For the text-containing cell, return its midpoint in [x, y] coordinate format. 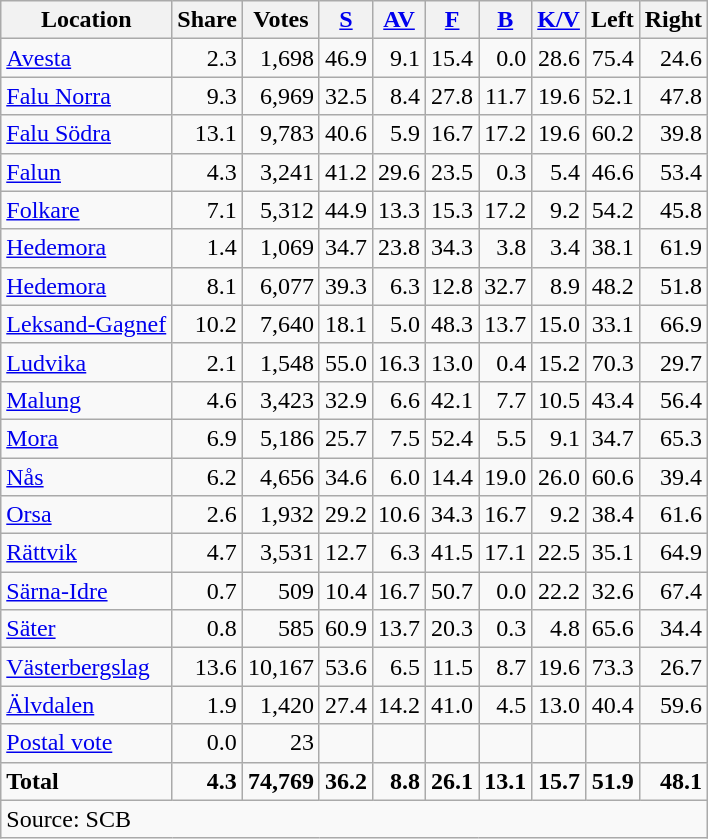
5.9 [400, 134]
1.9 [208, 705]
1,548 [280, 362]
52.1 [612, 96]
67.4 [673, 591]
10,167 [280, 667]
33.1 [612, 324]
Särna-Idre [86, 591]
26.7 [673, 667]
1.4 [208, 248]
45.8 [673, 210]
4.7 [208, 553]
5,186 [280, 438]
60.9 [346, 629]
Falu Södra [86, 134]
7.5 [400, 438]
36.2 [346, 781]
19.0 [506, 477]
5.4 [559, 172]
Nås [86, 477]
34.4 [673, 629]
4.5 [506, 705]
70.3 [612, 362]
46.6 [612, 172]
585 [280, 629]
S [346, 20]
Malung [86, 400]
Postal vote [86, 743]
14.2 [400, 705]
22.2 [559, 591]
0.7 [208, 591]
42.1 [452, 400]
32.5 [346, 96]
40.6 [346, 134]
41.5 [452, 553]
74,769 [280, 781]
56.4 [673, 400]
Rättvik [86, 553]
2.1 [208, 362]
Falun [86, 172]
7.7 [506, 400]
12.8 [452, 286]
48.2 [612, 286]
Source: SCB [354, 819]
15.4 [452, 58]
Falu Norra [86, 96]
66.9 [673, 324]
59.6 [673, 705]
43.4 [612, 400]
8.1 [208, 286]
Ludvika [86, 362]
7.1 [208, 210]
Älvdalen [86, 705]
39.3 [346, 286]
3,423 [280, 400]
6.9 [208, 438]
65.6 [612, 629]
9.3 [208, 96]
17.1 [506, 553]
7,640 [280, 324]
60.6 [612, 477]
14.4 [452, 477]
46.9 [346, 58]
41.2 [346, 172]
11.7 [506, 96]
5.0 [400, 324]
16.3 [400, 362]
8.7 [506, 667]
0.4 [506, 362]
23.5 [452, 172]
6,077 [280, 286]
3,531 [280, 553]
24.6 [673, 58]
38.1 [612, 248]
60.2 [612, 134]
Avesta [86, 58]
64.9 [673, 553]
32.6 [612, 591]
27.8 [452, 96]
44.9 [346, 210]
9,783 [280, 134]
Leksand-Gagnef [86, 324]
6.0 [400, 477]
32.9 [346, 400]
20.3 [452, 629]
12.7 [346, 553]
65.3 [673, 438]
6.6 [400, 400]
5.5 [506, 438]
34.6 [346, 477]
Mora [86, 438]
1,698 [280, 58]
40.4 [612, 705]
509 [280, 591]
Total [86, 781]
Right [673, 20]
1,420 [280, 705]
15.3 [452, 210]
50.7 [452, 591]
25.7 [346, 438]
Folkare [86, 210]
6,969 [280, 96]
18.1 [346, 324]
61.6 [673, 515]
4.6 [208, 400]
23.8 [400, 248]
41.0 [452, 705]
10.5 [559, 400]
3.4 [559, 248]
54.2 [612, 210]
Säter [86, 629]
Orsa [86, 515]
28.6 [559, 58]
23 [280, 743]
53.4 [673, 172]
15.0 [559, 324]
Share [208, 20]
2.6 [208, 515]
29.6 [400, 172]
5,312 [280, 210]
39.8 [673, 134]
51.8 [673, 286]
55.0 [346, 362]
3,241 [280, 172]
K/V [559, 20]
27.4 [346, 705]
10.4 [346, 591]
10.2 [208, 324]
F [452, 20]
6.5 [400, 667]
11.5 [452, 667]
3.8 [506, 248]
4,656 [280, 477]
8.8 [400, 781]
8.9 [559, 286]
4.8 [559, 629]
35.1 [612, 553]
29.2 [346, 515]
22.5 [559, 553]
AV [400, 20]
26.0 [559, 477]
Votes [280, 20]
13.3 [400, 210]
51.9 [612, 781]
38.4 [612, 515]
13.6 [208, 667]
2.3 [208, 58]
B [506, 20]
Location [86, 20]
1,069 [280, 248]
26.1 [452, 781]
0.8 [208, 629]
48.1 [673, 781]
15.2 [559, 362]
75.4 [612, 58]
73.3 [612, 667]
15.7 [559, 781]
8.4 [400, 96]
53.6 [346, 667]
6.2 [208, 477]
47.8 [673, 96]
32.7 [506, 286]
61.9 [673, 248]
1,932 [280, 515]
Left [612, 20]
39.4 [673, 477]
52.4 [452, 438]
48.3 [452, 324]
10.6 [400, 515]
29.7 [673, 362]
Västerbergslag [86, 667]
